Scan for the cell matching the given text and deliver its [X, Y] coordinate at center. 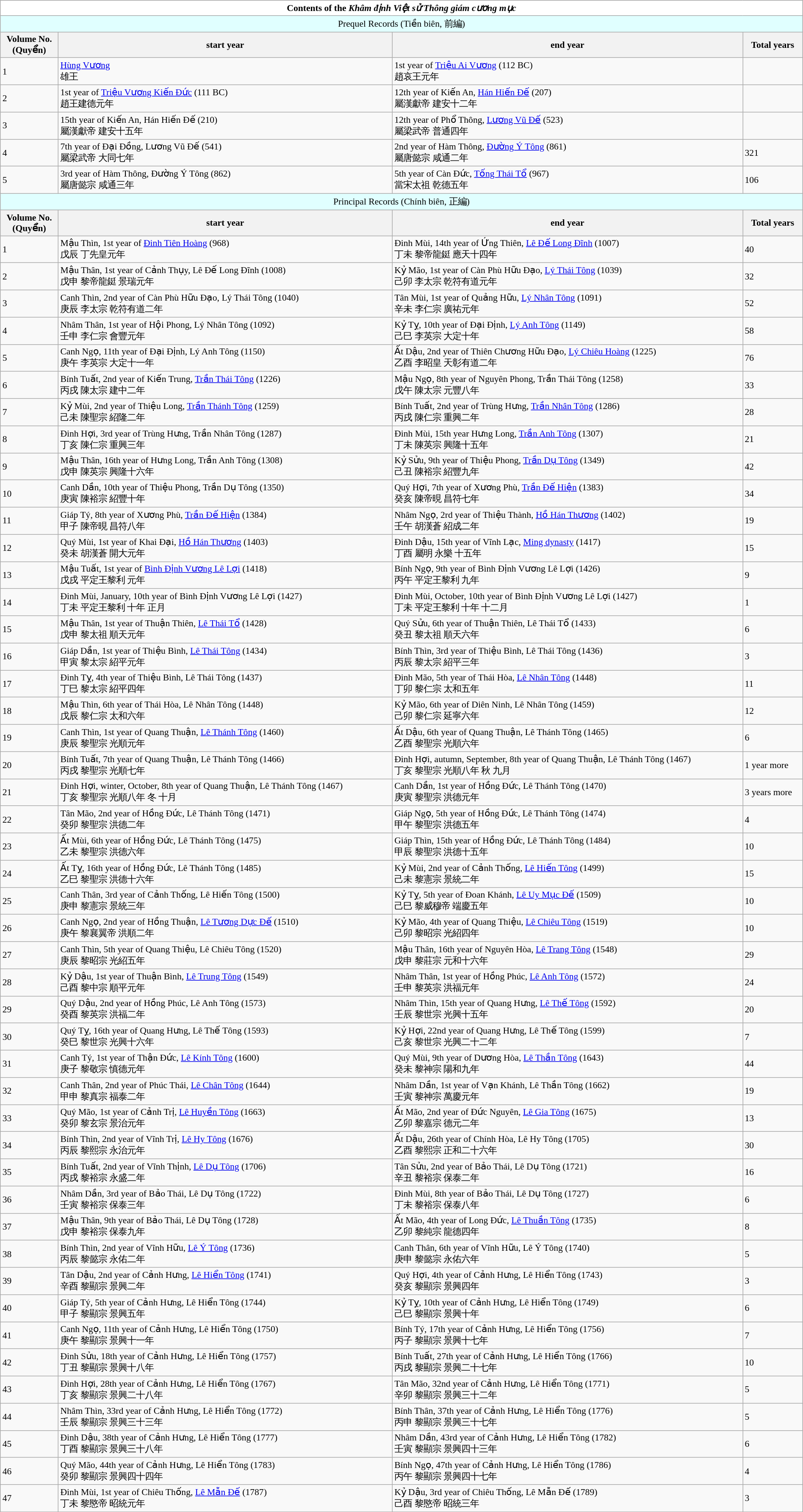
Canh Ngọ, 2nd year of Hồng Thuận, Lê Tương Dực Đế (1510)庚午 黎襄翼帝 洪順二年 [225, 928]
Đinh Mùi, 15th year Hưng Long, Trần Anh Tông (1307)丁未 陳英宗 興隆十五年 [568, 439]
26 [30, 928]
Tân Mùi, 1st year of Quảng Hữu, Lý Nhân Tông (1091)辛未 李仁宗 廣祐元年 [568, 304]
Canh Thìn, 5th year of Quang Thiệu, Lê Chiêu Tông (1520)庚辰 黎昭宗 光紹五年 [225, 955]
Nhâm Thân, 1st year of Hội Phong, Lý Nhân Tông (1092)壬申 李仁宗 會豐元年 [225, 331]
Ất Dậu, 6th year of Quang Thuận, Lê Thánh Tông (1465)乙酉 黎聖宗 光順六年 [568, 738]
Giáp Tý, 5th year of Cảnh Hưng, Lê Hiển Tông (1744)甲子 黎顯宗 景興五年 [225, 1308]
Kỷ Mão, 1st year of Càn Phù Hữu Đạo, Lý Thái Tông (1039)己卯 李太宗 乾符有道元年 [568, 276]
Bính Tuất, 27th year of Cảnh Hưng, Lê Hiển Tông (1766)丙戌 黎顯宗 景興二十七年 [568, 1363]
Mậu Tuất, 1st year of Bình Định Vương Lê Lợi (1418)戊戌 平定王黎利 元年 [225, 575]
Quý Hợi, 4th year of Cảnh Hưng, Lê Hiển Tông (1743)癸亥 黎顯宗 景興四年 [568, 1281]
Quý Sửu, 6th year of Thuận Thiên, Lê Thái Tổ (1433)癸丑 黎太祖 順天六年 [568, 629]
Canh Thân, 6th year of Vĩnh Hữu, Lê Ý Tông (1740)庚申 黎懿宗 永佑六年 [568, 1254]
Giáp Tý, 8th year of Xương Phù, Trần Đế Hiện (1384)甲子 陳帝晛 昌符八年 [225, 521]
Principal Records (Chính biên, 正編) [401, 202]
Đinh Hợi, 3rd year of Trùng Hưng, Trần Nhân Tông (1287)丁亥 陳仁宗 重興三年 [225, 439]
Nhâm Thìn, 15th year of Quang Hưng, Lê Thế Tông (1592)壬辰 黎世宗 光興十五年 [568, 1009]
46 [30, 1471]
Đinh Sửu, 18th year of Cảnh Hưng, Lê Hiển Tông (1757)丁丑 黎顯宗 景興十八年 [225, 1363]
Canh Tý, 1st year of Thận Đức, Lê Kính Tông (1600)庚子 黎敬宗 慎德元年 [225, 1064]
Đinh Tỵ, 4th year of Thiệu Bình, Lê Thái Tông (1437)丁巳 黎太宗 紹平四年 [225, 683]
Đinh Mùi, 1st year of Chiêu Thống, Lê Mẫn Đế (1787)丁未 黎愍帝 昭統元年 [225, 1498]
Ất Dậu, 2nd year of Thiên Chương Hữu Đạo, Lý Chiêu Hoàng (1225)乙酉 李昭皇 天彰有道二年 [568, 358]
3rd year of Hàm Thông, Đường Ý Tông (862)屬唐懿宗 咸通三年 [225, 180]
Quý Tỵ, 16th year of Quang Hưng, Lê Thế Tông (1593)癸巳 黎世宗 光興十六年 [225, 1037]
Mậu Thân, 1st year of Thuận Thiên, Lê Thái Tổ (1428)戊申 黎太祖 順天元年 [225, 629]
Đinh Mùi, 14th year of Ứng Thiên, Lê Đế Long Đĩnh (1007)丁未 黎帝龍鋌 應天十四年 [568, 249]
Hùng Vương雄王 [225, 71]
Đinh Hợi, winter, October, 8th year of Quang Thuận, Lê Thánh Tông (1467)丁亥 黎聖宗 光順八年 冬 十月 [225, 792]
39 [30, 1281]
Nhâm Dần, 1st year of Vạn Khánh, Lê Thần Tông (1662)壬寅 黎神宗 萬慶元年 [568, 1091]
Kỷ Mão, 6th year of Diên Ninh, Lê Nhân Tông (1459)己卯 黎仁宗 延寧六年 [568, 711]
Quý Dậu, 2nd year of Hồng Phúc, Lê Anh Tông (1573)癸酉 黎英宗 洪福二年 [225, 1009]
Canh Ngọ, 11th year of Cảnh Hưng, Lê Hiển Tông (1750)庚午 黎顯宗 景興十一年 [225, 1335]
Đinh Hợi, 28th year of Cảnh Hưng, Lê Hiển Tông (1767)丁亥 黎顯宗 景興二十八年 [225, 1390]
Giáp Thìn, 15th year of Hồng Đức, Lê Thánh Tông (1484)甲辰 黎聖宗 洪德十五年 [568, 846]
1 year more [773, 765]
1st year of Triệu Ai Vương (112 BC)趙哀王元年 [568, 71]
Ất Mão, 4th year of Long Đức, Lê Thuần Tông (1735)乙卯 黎純宗 龍德四年 [568, 1227]
Mậu Thìn, 6th year of Thái Hòa, Lê Nhân Tông (1448)戊辰 黎仁宗 太和六年 [225, 711]
22 [30, 819]
Mậu Thân, 16th year of Hưng Long, Trần Anh Tông (1308)戊申 陳英宗 興隆十六年 [225, 467]
Mậu Ngọ, 8th year of Nguyên Phong, Trần Thái Tông (1258)戊午 陳太宗 元豐八年 [568, 385]
Đinh Mùi, October, 10th year of Bình Định Vương Lê Lợi (1427)丁未 平定王黎利 十年 十二月 [568, 602]
37 [30, 1227]
Quý Mùi, 9th year of Dương Hòa, Lê Thần Tông (1643)癸未 黎神宗 陽和九年 [568, 1064]
Kỷ Tỵ, 5th year of Đoan Khánh, Lê Uy Mục Đế (1509)己巳 黎威穆帝 端慶五年 [568, 901]
2nd year of Hàm Thông, Đường Ý Tông (861)屬唐懿宗 咸通二年 [568, 152]
Bính Tuất, 2nd year of Trùng Hưng, Trần Nhân Tông (1286)丙戌 陳仁宗 重興二年 [568, 412]
Tân Mão, 2nd year of Hồng Đức, Lê Thánh Tông (1471)癸卯 黎聖宗 洪德二年 [225, 819]
Canh Thân, 3rd year of Cảnh Thống, Lê Hiến Tông (1500)庚申 黎憲宗 景統三年 [225, 901]
Prequel Records (Tiền biên, 前編) [401, 24]
Ất Tỵ, 16th year of Hồng Đức, Lê Thánh Tông (1485)乙巳 黎聖宗 洪德十六年 [225, 873]
Bính Ngọ, 47th year of Cảnh Hưng, Lê Hiển Tông (1786)丙午 黎顯宗 景興四十七年 [568, 1471]
Bính Tuất, 2nd year of Kiến Trung, Trần Thái Tông (1226)丙戌 陳太宗 建中二年 [225, 385]
Tân Mão, 32nd year of Cảnh Hưng, Lê Hiển Tông (1771)辛卯 黎顯宗 景興三十二年 [568, 1390]
52 [773, 304]
Giáp Ngọ, 5th year of Hồng Đức, Lê Thánh Tông (1474)甲午 黎聖宗 洪德五年 [568, 819]
41 [30, 1335]
Kỷ Mùi, 2nd year of Thiệu Long, Trần Thánh Tông (1259)己未 陳聖宗 紹隆二年 [225, 412]
7th year of Đại Đồng, Lương Vũ Đế (541)屬梁武帝 大同七年 [225, 152]
Quý Mão, 44th year of Cảnh Hưng, Lê Hiển Tông (1783)癸卯 黎顯宗 景興四十四年 [225, 1471]
Quý Mão, 1st year of Cảnh Trị, Lê Huyền Tông (1663)癸卯 黎玄宗 景治元年 [225, 1118]
17 [30, 683]
Đinh Mùi, 8th year of Bảo Thái, Lê Dụ Tông (1727)丁未 黎裕宗 保泰八年 [568, 1200]
Quý Hợi, 7th year of Xương Phù, Trần Đế Hiện (1383)癸亥 陳帝晛 昌符七年 [568, 494]
38 [30, 1254]
Đinh Hợi, autumn, September, 8th year of Quang Thuận, Lê Thánh Tông (1467)丁亥 黎聖宗 光順八年 秋 九月 [568, 765]
Kỷ Hợi, 22nd year of Quang Hưng, Lê Thế Tông (1599)己亥 黎世宗 光興二十二年 [568, 1037]
Ất Dậu, 26th year of Chính Hòa, Lê Hy Tông (1705)乙酉 黎熙宗 正和二十六年 [568, 1145]
Đinh Mão, 5th year of Thái Hòa, Lê Nhân Tông (1448)丁卯 黎仁宗 太和五年 [568, 683]
Contents of the Khâm định Việt sử Thông giám cương mục [401, 8]
12th year of Phổ Thông, Lương Vũ Đế (523)屬梁武帝 普通四年 [568, 125]
Nhâm Thìn, 33rd year of Cảnh Hưng, Lê Hiển Tông (1772)壬辰 黎顯宗 景興三十三年 [225, 1417]
Mậu Thân, 9th year of Bảo Thái, Lê Dụ Tông (1728)戊申 黎裕宗 保泰九年 [225, 1227]
15th year of Kiến An, Hán Hiến Đế (210)屬漢獻帝 建安十五年 [225, 125]
Tân Dậu, 2nd year of Cảnh Hưng, Lê Hiển Tông (1741)辛酉 黎顯宗 景興二年 [225, 1281]
Bính Thìn, 2nd year of Vĩnh Hữu, Lê Ý Tông (1736)丙辰 黎懿宗 永佑二年 [225, 1254]
Kỷ Mão, 4th year of Quang Thiệu, Lê Chiêu Tông (1519)己卯 黎昭宗 光紹四年 [568, 928]
18 [30, 711]
Mậu Thìn, 1st year of Đinh Tiên Hoàng (968)戊辰 丁先皇元年 [225, 249]
Ất Mùi, 6th year of Hồng Đức, Lê Thánh Tông (1475)乙未 黎聖宗 洪德六年 [225, 846]
Đinh Mùi, January, 10th year of Bình Định Vương Lê Lợi (1427)丁未 平定王黎利 十年 正月 [225, 602]
Canh Dần, 10th year of Thiệu Phong, Trần Dụ Tông (1350)庚寅 陳裕宗 紹豐十年 [225, 494]
Canh Thìn, 2nd year of Càn Phù Hữu Đạo, Lý Thái Tông (1040)庚辰 李太宗 乾符有道二年 [225, 304]
Canh Ngọ, 11th year of Đại Định, Lý Anh Tông (1150)庚午 李英宗 大定十一年 [225, 358]
Đinh Dậu, 38th year of Cảnh Hưng, Lê Hiển Tông (1777)丁酉 黎顯宗 景興三十八年 [225, 1444]
Nhâm Dần, 43rd year of Cảnh Hưng, Lê Hiển Tông (1782)壬寅 黎顯宗 景興四十三年 [568, 1444]
Kỷ Sửu, 9th year of Thiệu Phong, Trần Dụ Tông (1349)己丑 陳裕宗 紹豐九年 [568, 467]
Nhâm Dần, 3rd year of Bảo Thái, Lê Dụ Tông (1722)壬寅 黎裕宗 保泰三年 [225, 1200]
321 [773, 152]
25 [30, 901]
58 [773, 331]
Bính Thìn, 3rd year of Thiệu Bình, Lê Thái Tông (1436)丙辰 黎太宗 紹平三年 [568, 656]
Đinh Dậu, 15th year of Vĩnh Lạc, Ming dynasty (1417)丁酉 屬明 永樂 十五年 [568, 548]
3 years more [773, 792]
35 [30, 1172]
Bính Thìn, 2nd year of Vĩnh Trị, Lê Hy Tông (1676)丙辰 黎熙宗 永治元年 [225, 1145]
Kỷ Tỵ, 10th year of Đại Định, Lý Anh Tông (1149)己巳 李英宗 大定十年 [568, 331]
36 [30, 1200]
Mậu Thân, 1st year of Cảnh Thụy, Lê Đế Long Đĩnh (1008)戊申 黎帝龍鋌 景瑞元年 [225, 276]
106 [773, 180]
Canh Thân, 2nd year of Phúc Thái, Lê Chân Tông (1644)甲申 黎真宗 福泰二年 [225, 1091]
45 [30, 1444]
Kỷ Dậu, 1st year of Thuận Bình, Lê Trung Tông (1549)己酉 黎中宗 順平元年 [225, 982]
76 [773, 358]
Ất Mão, 2nd year of Đức Nguyên, Lê Gia Tông (1675)乙卯 黎嘉宗 德元二年 [568, 1118]
Tân Sửu, 2nd year of Bảo Thái, Lê Dụ Tông (1721)辛丑 黎裕宗 保泰二年 [568, 1172]
Giáp Dần, 1st year of Thiệu Bình, Lê Thái Tông (1434)甲寅 黎太宗 紹平元年 [225, 656]
Kỷ Dậu, 3rd year of Chiêu Thống, Lê Mẫn Đế (1789)己酉 黎愍帝 昭統三年 [568, 1498]
47 [30, 1498]
5th year of Càn Đức, Tống Thái Tổ (967)當宋太祖 乾德五年 [568, 180]
Bính Thân, 37th year of Cảnh Hưng, Lê Hiển Tông (1776)丙申 黎顯宗 景興三十七年 [568, 1417]
Nhâm Ngọ, 2rd year of Thiệu Thành, Hồ Hán Thương (1402)壬午 胡漢蒼 紹成二年 [568, 521]
Canh Dần, 1st year of Hồng Đức, Lê Thánh Tông (1470)庚寅 黎聖宗 洪德元年 [568, 792]
Quý Mùi, 1st year of Khai Đại, Hồ Hán Thương (1403)癸未 胡漢蒼 開大元年 [225, 548]
1st year of Triệu Vương Kiến Đức (111 BC)趙王建德元年 [225, 98]
14 [30, 602]
Bính Tuất, 7th year of Quang Thuận, Lê Thánh Tông (1466)丙戌 黎聖宗 光順七年 [225, 765]
31 [30, 1064]
43 [30, 1390]
Bính Ngọ, 9th year of Bình Định Vương Lê Lợi (1426)丙午 平定王黎利 九年 [568, 575]
Nhâm Thân, 1st year of Hồng Phúc, Lê Anh Tông (1572)壬申 黎英宗 洪福元年 [568, 982]
12th year of Kiến An, Hán Hiến Đế (207)屬漢獻帝 建安十二年 [568, 98]
23 [30, 846]
Canh Thìn, 1st year of Quang Thuận, Lê Thánh Tông (1460)庚辰 黎聖宗 光順元年 [225, 738]
Kỷ Tỵ, 10th year of Cảnh Hưng, Lê Hiển Tông (1749)己巳 黎顯宗 景興十年 [568, 1308]
Kỷ Mùi, 2nd year of Cảnh Thống, Lê Hiến Tông (1499)己未 黎憲宗 景統二年 [568, 873]
27 [30, 955]
Mậu Thân, 16th year of Nguyên Hòa, Lê Trang Tông (1548)戊申 黎莊宗 元和十六年 [568, 955]
Bính Tý, 17th year of Cảnh Hưng, Lê Hiển Tông (1756)丙子 黎顯宗 景興十七年 [568, 1335]
Bính Tuất, 2nd year of Vĩnh Thịnh, Lê Dụ Tông (1706)丙戌 黎裕宗 永盛二年 [225, 1172]
